Determine the [x, y] coordinate at the center of the cell enclosing the given text.  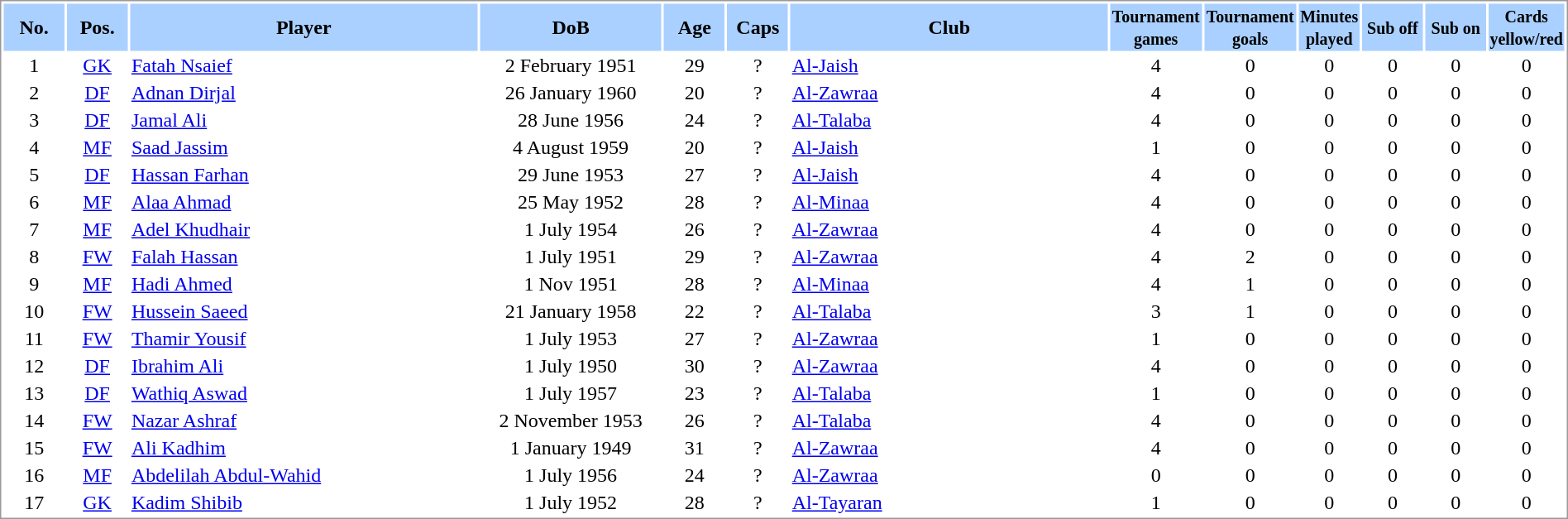
15 [33, 448]
30 [695, 367]
1 Nov 1951 [571, 284]
No. [33, 26]
Nazar Ashraf [304, 421]
Caps [758, 26]
22 [695, 312]
DoB [571, 26]
Al-Tayaran [949, 502]
1 July 1951 [571, 257]
9 [33, 284]
Hassan Farhan [304, 175]
11 [33, 339]
28 June 1956 [571, 120]
Abdelilah Abdul-Wahid [304, 476]
Adel Khudhair [304, 229]
Fatah Nsaief [304, 65]
Jamal Ali [304, 120]
Ali Kadhim [304, 448]
Tournamentgames [1156, 26]
Hussein Saeed [304, 312]
Kadim Shibib [304, 502]
1 July 1954 [571, 229]
Thamir Yousif [304, 339]
1 July 1957 [571, 393]
8 [33, 257]
23 [695, 393]
Falah Hassan [304, 257]
31 [695, 448]
Minutesplayed [1329, 26]
5 [33, 175]
7 [33, 229]
13 [33, 393]
1 July 1953 [571, 339]
2 November 1953 [571, 421]
Age [695, 26]
26 January 1960 [571, 94]
Player [304, 26]
Hadi Ahmed [304, 284]
6 [33, 203]
25 May 1952 [571, 203]
2 February 1951 [571, 65]
Adnan Dirjal [304, 94]
14 [33, 421]
12 [33, 367]
4 August 1959 [571, 148]
10 [33, 312]
1 July 1950 [571, 367]
17 [33, 502]
Alaa Ahmad [304, 203]
1 January 1949 [571, 448]
29 June 1953 [571, 175]
Tournamentgoals [1250, 26]
1 July 1952 [571, 502]
1 July 1956 [571, 476]
Sub off [1393, 26]
Cardsyellow/red [1527, 26]
Wathiq Aswad [304, 393]
Pos. [98, 26]
21 January 1958 [571, 312]
16 [33, 476]
Saad Jassim [304, 148]
Sub on [1456, 26]
Ibrahim Ali [304, 367]
Club [949, 26]
